Capture the cell that displays the provided text and extract its (X, Y) central coordinate. 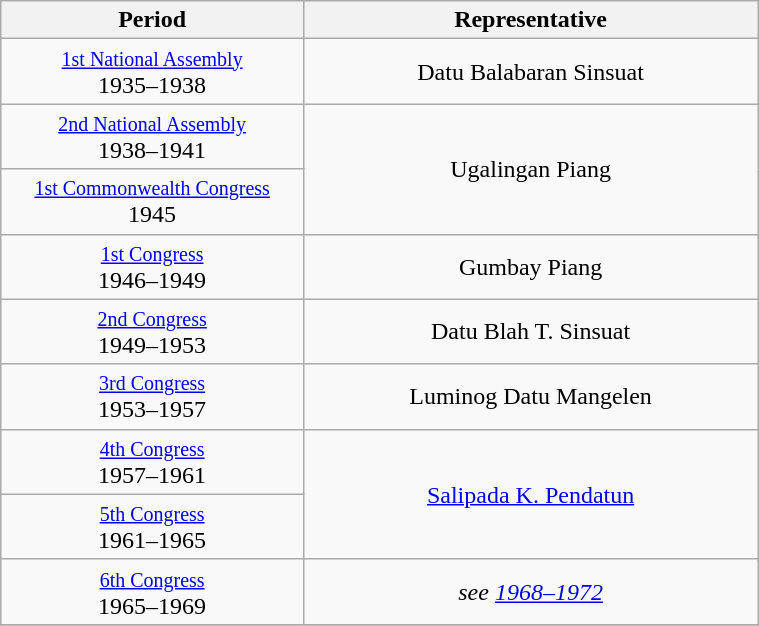
Salipada K. Pendatun (530, 494)
Luminog Datu Mangelen (530, 396)
2nd Congress1949–1953 (152, 332)
1st Commonwealth Congress1945 (152, 202)
Period (152, 20)
Datu Blah T. Sinsuat (530, 332)
Gumbay Piang (530, 266)
6th Congress1965–1969 (152, 592)
Ugalingan Piang (530, 169)
see 1968–1972 (530, 592)
Representative (530, 20)
1st National Assembly1935–1938 (152, 72)
5th Congress1961–1965 (152, 526)
3rd Congress1953–1957 (152, 396)
1st Congress1946–1949 (152, 266)
2nd National Assembly1938–1941 (152, 136)
4th Congress1957–1961 (152, 462)
Datu Balabaran Sinsuat (530, 72)
